For the text-containing cell, return its midpoint in (x, y) coordinate format. 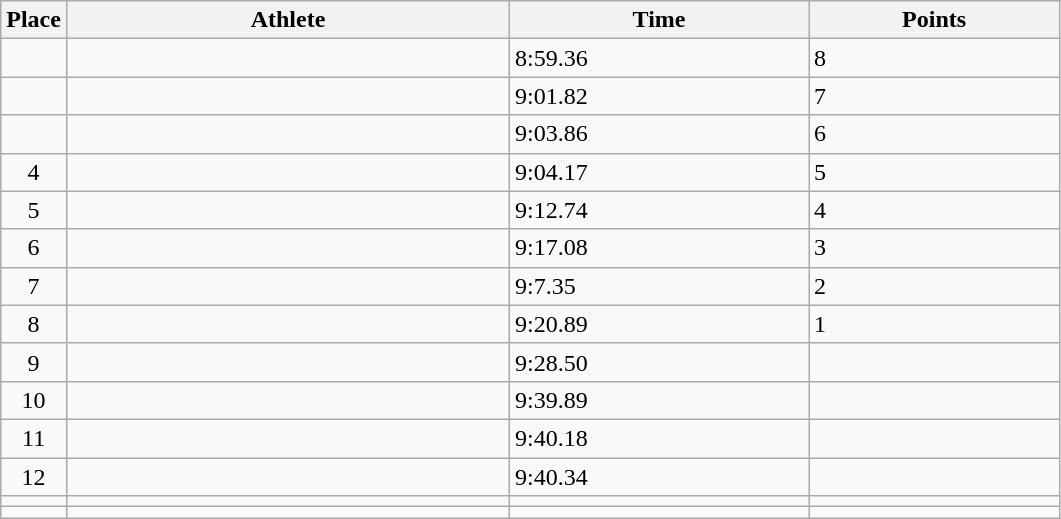
9:12.74 (660, 210)
9:20.89 (660, 324)
9:03.86 (660, 134)
3 (934, 248)
Time (660, 20)
Athlete (288, 20)
11 (34, 438)
9:01.82 (660, 96)
8:59.36 (660, 58)
9:17.08 (660, 248)
10 (34, 400)
9 (34, 362)
12 (34, 477)
2 (934, 286)
1 (934, 324)
9:40.34 (660, 477)
Points (934, 20)
9:40.18 (660, 438)
9:7.35 (660, 286)
Place (34, 20)
9:04.17 (660, 172)
9:28.50 (660, 362)
9:39.89 (660, 400)
